Return [X, Y] of the center of cell containing provided text 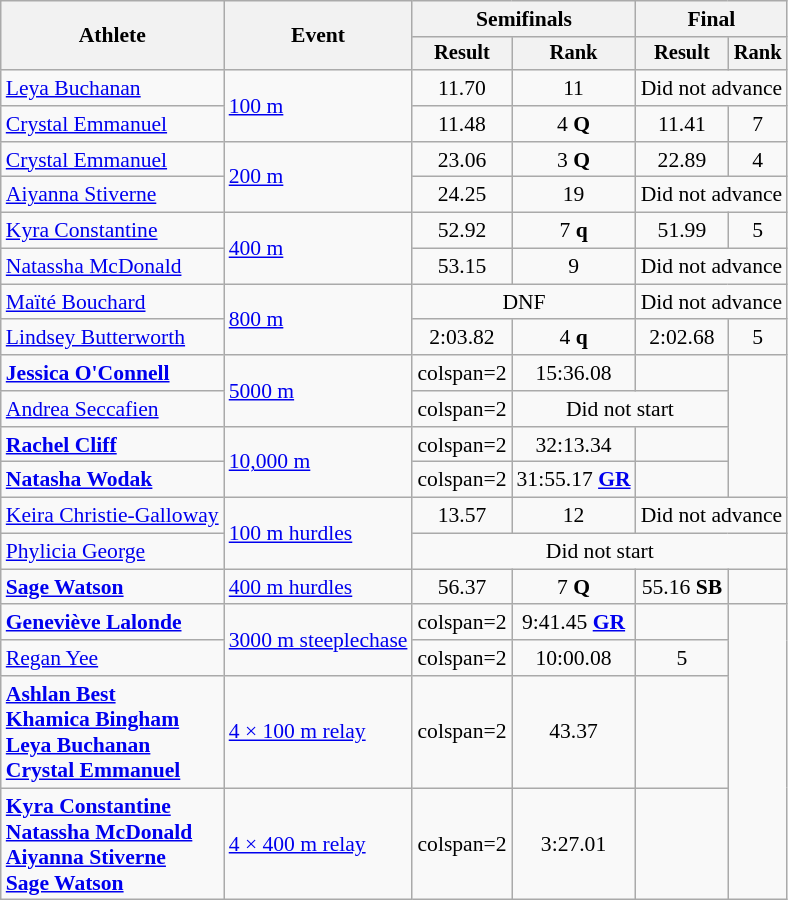
23.06 [462, 160]
11.41 [682, 124]
3 Q [574, 160]
2:03.82 [462, 338]
Rachel Cliff [112, 445]
4 × 100 m relay [318, 732]
3:27.01 [574, 844]
52.92 [462, 231]
Event [318, 36]
53.15 [462, 267]
9 [574, 267]
24.25 [462, 195]
Sage Watson [112, 587]
13.57 [462, 516]
7 Q [574, 587]
Kyra ConstantineNatassha McDonaldAiyanna StiverneSage Watson [112, 844]
DNF [524, 302]
4 q [574, 338]
4 Q [574, 124]
Semifinals [524, 19]
3000 m steeplechase [318, 640]
10:00.08 [574, 658]
56.37 [462, 587]
2:02.68 [682, 338]
11 [574, 88]
800 m [318, 320]
7 [758, 124]
15:36.08 [574, 373]
31:55.17 GR [574, 480]
Phylicia George [112, 552]
51.99 [682, 231]
Aiyanna Stiverne [112, 195]
Natassha McDonald [112, 267]
100 m [318, 106]
5000 m [318, 390]
4 × 400 m relay [318, 844]
32:13.34 [574, 445]
12 [574, 516]
Maïté Bouchard [112, 302]
11.70 [462, 88]
9:41.45 GR [574, 623]
7 q [574, 231]
Keira Christie-Galloway [112, 516]
Kyra Constantine [112, 231]
Lindsey Butterworth [112, 338]
100 m hurdles [318, 534]
10,000 m [318, 462]
Regan Yee [112, 658]
400 m hurdles [318, 587]
19 [574, 195]
55.16 SB [682, 587]
Final [712, 19]
4 [758, 160]
Leya Buchanan [112, 88]
Geneviève Lalonde [112, 623]
Ashlan BestKhamica BinghamLeya BuchananCrystal Emmanuel [112, 732]
Andrea Seccafien [112, 409]
Athlete [112, 36]
11.48 [462, 124]
400 m [318, 248]
Jessica O'Connell [112, 373]
43.37 [574, 732]
200 m [318, 178]
22.89 [682, 160]
Natasha Wodak [112, 480]
